Extract the (x, y) coordinate from the center of the cell holding the provided text.  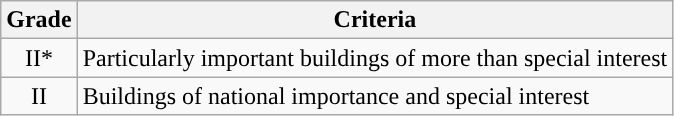
II (39, 96)
II* (39, 58)
Grade (39, 20)
Buildings of national importance and special interest (375, 96)
Particularly important buildings of more than special interest (375, 58)
Criteria (375, 20)
